Find where the given text appears and provide that cell's center as [X, Y] coordinate. 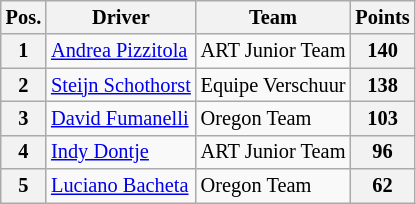
Indy Dontje [121, 152]
Steijn Schothorst [121, 85]
Driver [121, 17]
5 [24, 186]
96 [383, 152]
4 [24, 152]
David Fumanelli [121, 118]
3 [24, 118]
Team [274, 17]
103 [383, 118]
62 [383, 186]
Points [383, 17]
138 [383, 85]
Equipe Verschuur [274, 85]
140 [383, 51]
Luciano Bacheta [121, 186]
Andrea Pizzitola [121, 51]
1 [24, 51]
Pos. [24, 17]
2 [24, 85]
